Detect which cell encompasses the target text, then output its (X, Y) center coordinate. 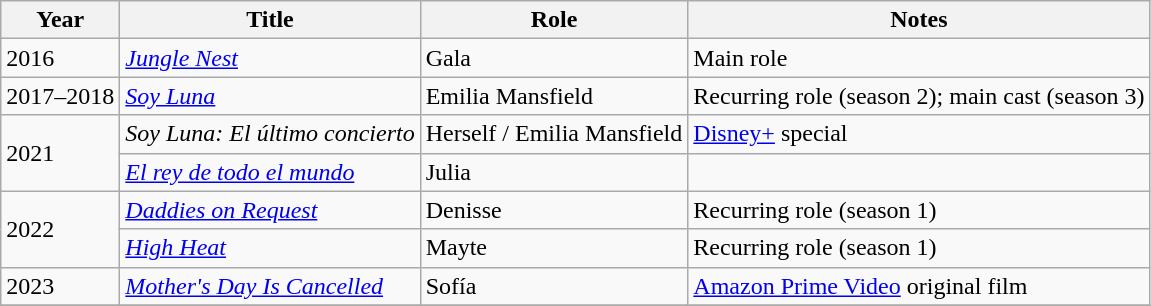
Denisse (554, 210)
Notes (919, 20)
Daddies on Request (270, 210)
Year (60, 20)
2016 (60, 58)
Mother's Day Is Cancelled (270, 286)
Disney+ special (919, 134)
Gala (554, 58)
Jungle Nest (270, 58)
2022 (60, 229)
Title (270, 20)
Mayte (554, 248)
Julia (554, 172)
Recurring role (season 2); main cast (season 3) (919, 96)
Soy Luna (270, 96)
Soy Luna: El último concierto (270, 134)
2017–2018 (60, 96)
Herself / Emilia Mansfield (554, 134)
2023 (60, 286)
2021 (60, 153)
High Heat (270, 248)
Main role (919, 58)
Amazon Prime Video original film (919, 286)
Sofía (554, 286)
Role (554, 20)
Emilia Mansfield (554, 96)
El rey de todo el mundo (270, 172)
